Scan for the cell matching the given text and deliver its (X, Y) coordinate at center. 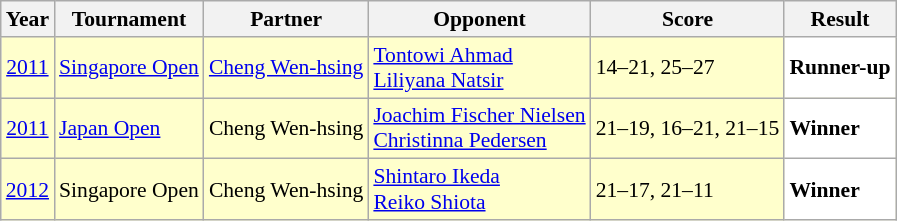
Result (840, 19)
14–21, 25–27 (688, 68)
21–17, 21–11 (688, 190)
Partner (286, 19)
Tournament (129, 19)
21–19, 16–21, 21–15 (688, 128)
Score (688, 19)
2012 (28, 190)
Japan Open (129, 128)
Shintaro Ikeda Reiko Shiota (479, 190)
Joachim Fischer Nielsen Christinna Pedersen (479, 128)
Year (28, 19)
Opponent (479, 19)
Runner-up (840, 68)
Tontowi Ahmad Liliyana Natsir (479, 68)
